Find where the given text appears and provide that cell's center as (x, y) coordinate. 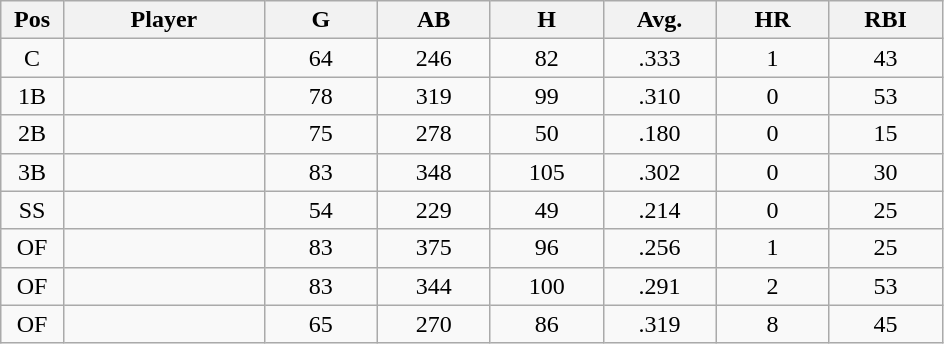
246 (434, 58)
105 (546, 172)
2B (32, 134)
54 (320, 210)
.256 (660, 248)
45 (886, 324)
49 (546, 210)
2 (772, 286)
.333 (660, 58)
75 (320, 134)
375 (434, 248)
Pos (32, 20)
.319 (660, 324)
1B (32, 96)
82 (546, 58)
86 (546, 324)
.310 (660, 96)
96 (546, 248)
319 (434, 96)
HR (772, 20)
Avg. (660, 20)
H (546, 20)
.291 (660, 286)
229 (434, 210)
270 (434, 324)
99 (546, 96)
.180 (660, 134)
65 (320, 324)
.302 (660, 172)
C (32, 58)
100 (546, 286)
8 (772, 324)
Player (164, 20)
50 (546, 134)
.214 (660, 210)
348 (434, 172)
3B (32, 172)
78 (320, 96)
15 (886, 134)
RBI (886, 20)
G (320, 20)
344 (434, 286)
43 (886, 58)
64 (320, 58)
278 (434, 134)
AB (434, 20)
SS (32, 210)
30 (886, 172)
